Find where the given text appears and provide that cell's center as (x, y) coordinate. 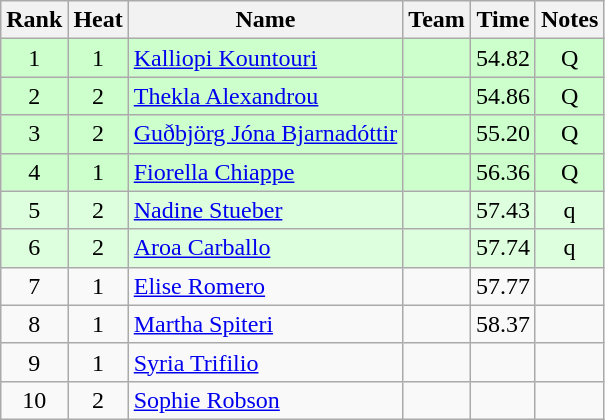
Kalliopi Kountouri (266, 58)
Nadine Stueber (266, 210)
Martha Spiteri (266, 324)
9 (34, 362)
3 (34, 134)
55.20 (502, 134)
Elise Romero (266, 286)
58.37 (502, 324)
8 (34, 324)
57.74 (502, 248)
Heat (98, 20)
4 (34, 172)
Rank (34, 20)
10 (34, 400)
Sophie Robson (266, 400)
54.86 (502, 96)
Guðbjörg Jóna Bjarnadóttir (266, 134)
54.82 (502, 58)
57.43 (502, 210)
Team (437, 20)
56.36 (502, 172)
Name (266, 20)
Time (502, 20)
6 (34, 248)
Syria Trifilio (266, 362)
Notes (569, 20)
Fiorella Chiappe (266, 172)
5 (34, 210)
Aroa Carballo (266, 248)
7 (34, 286)
Thekla Alexandrou (266, 96)
57.77 (502, 286)
